Determine the [x, y] coordinate at the center of the cell enclosing the given text.  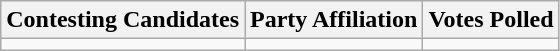
Votes Polled [491, 20]
Contesting Candidates [123, 20]
Party Affiliation [334, 20]
